Search for the cell housing the specified text and yield its [x, y] center coordinate. 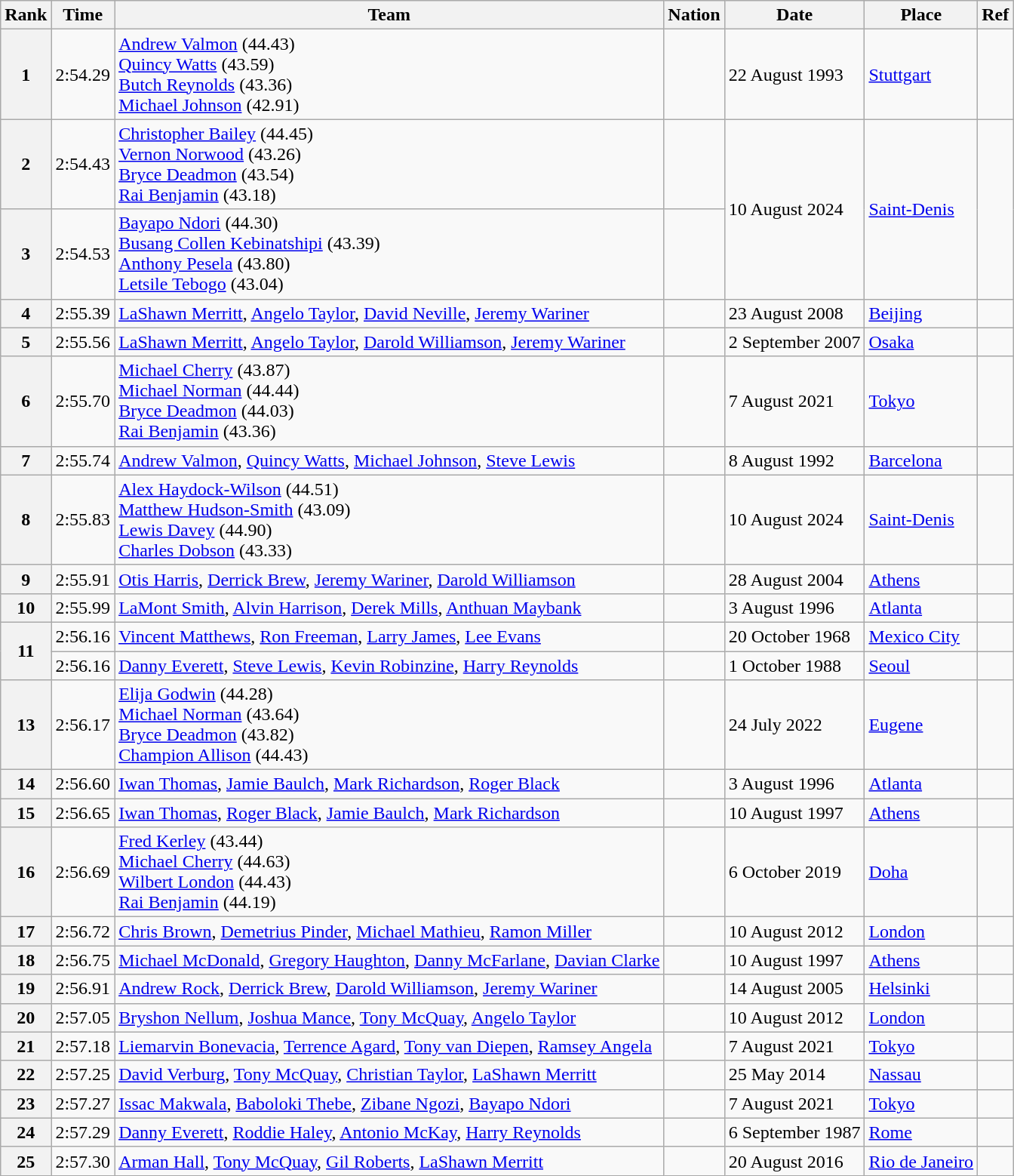
2 September 2007 [794, 342]
Doha [921, 873]
Barcelona [921, 460]
22 [26, 1075]
25 May 2014 [794, 1075]
Stuttgart [921, 74]
Bayapo Ndori (44.30)Busang Collen Kebinatshipi (43.39)Anthony Pesela (43.80)Letsile Tebogo (43.04) [389, 254]
Andrew Valmon, Quincy Watts, Michael Johnson, Steve Lewis [389, 460]
Iwan Thomas, Roger Black, Jamie Baulch, Mark Richardson [389, 813]
2:55.91 [83, 579]
2:57.05 [83, 1017]
Place [921, 15]
Danny Everett, Steve Lewis, Kevin Robinzine, Harry Reynolds [389, 665]
Michael Cherry (43.87) Michael Norman (44.44) Bryce Deadmon (44.03) Rai Benjamin (43.36) [389, 402]
Rome [921, 1132]
3 [26, 254]
Otis Harris, Derrick Brew, Jeremy Wariner, Darold Williamson [389, 579]
2:55.99 [83, 608]
Danny Everett, Roddie Haley, Antonio McKay, Harry Reynolds [389, 1132]
6 October 2019 [794, 873]
Bryshon Nellum, Joshua Mance, Tony McQuay, Angelo Taylor [389, 1017]
7 [26, 460]
Team [389, 15]
Eugene [921, 725]
Mexico City [921, 636]
LaShawn Merritt, Angelo Taylor, Darold Williamson, Jeremy Wariner [389, 342]
5 [26, 342]
Iwan Thomas, Jamie Baulch, Mark Richardson, Roger Black [389, 784]
25 [26, 1161]
LaMont Smith, Alvin Harrison, Derek Mills, Anthuan Maybank [389, 608]
11 [26, 651]
2:57.25 [83, 1075]
20 [26, 1017]
Andrew Rock, Derrick Brew, Darold Williamson, Jeremy Wariner [389, 989]
Issac Makwala, Baboloki Thebe, Zibane Ngozi, Bayapo Ndori [389, 1104]
Beijing [921, 313]
Nassau [921, 1075]
2:56.91 [83, 989]
Ref [996, 15]
6 September 1987 [794, 1132]
28 August 2004 [794, 579]
2:56.65 [83, 813]
Chris Brown, Demetrius Pinder, Michael Mathieu, Ramon Miller [389, 931]
20 August 2016 [794, 1161]
8 August 1992 [794, 460]
Liemarvin Bonevacia, Terrence Agard, Tony van Diepen, Ramsey Angela [389, 1046]
Date [794, 15]
Nation [694, 15]
Osaka [921, 342]
24 July 2022 [794, 725]
19 [26, 989]
Christopher Bailey (44.45)Vernon Norwood (43.26)Bryce Deadmon (43.54)Rai Benjamin (43.18) [389, 165]
14 [26, 784]
Helsinki [921, 989]
1 October 1988 [794, 665]
24 [26, 1132]
2:57.18 [83, 1046]
2:57.30 [83, 1161]
17 [26, 931]
David Verburg, Tony McQuay, Christian Taylor, LaShawn Merritt [389, 1075]
2:55.56 [83, 342]
18 [26, 960]
16 [26, 873]
Fred Kerley (43.44)Michael Cherry (44.63)Wilbert London (44.43)Rai Benjamin (44.19) [389, 873]
Arman Hall, Tony McQuay, Gil Roberts, LaShawn Merritt [389, 1161]
Time [83, 15]
Seoul [921, 665]
2:54.53 [83, 254]
6 [26, 402]
2:56.60 [83, 784]
2:54.43 [83, 165]
2:56.69 [83, 873]
1 [26, 74]
22 August 1993 [794, 74]
2:55.70 [83, 402]
Rank [26, 15]
Elija Godwin (44.28)Michael Norman (43.64)Bryce Deadmon (43.82)Champion Allison (44.43) [389, 725]
LaShawn Merritt, Angelo Taylor, David Neville, Jeremy Wariner [389, 313]
21 [26, 1046]
23 [26, 1104]
2:57.27 [83, 1104]
10 [26, 608]
2:55.74 [83, 460]
9 [26, 579]
13 [26, 725]
Alex Haydock-Wilson (44.51)Matthew Hudson-Smith (43.09)Lewis Davey (44.90)Charles Dobson (43.33) [389, 519]
2:55.39 [83, 313]
8 [26, 519]
2:56.17 [83, 725]
15 [26, 813]
14 August 2005 [794, 989]
Rio de Janeiro [921, 1161]
20 October 1968 [794, 636]
2:56.72 [83, 931]
23 August 2008 [794, 313]
2 [26, 165]
4 [26, 313]
Vincent Matthews, Ron Freeman, Larry James, Lee Evans [389, 636]
2:55.83 [83, 519]
2:56.75 [83, 960]
Michael McDonald, Gregory Haughton, Danny McFarlane, Davian Clarke [389, 960]
2:54.29 [83, 74]
Andrew Valmon (44.43)Quincy Watts (43.59)Butch Reynolds (43.36)Michael Johnson (42.91) [389, 74]
2:57.29 [83, 1132]
